For the text-containing cell, return its midpoint in [x, y] coordinate format. 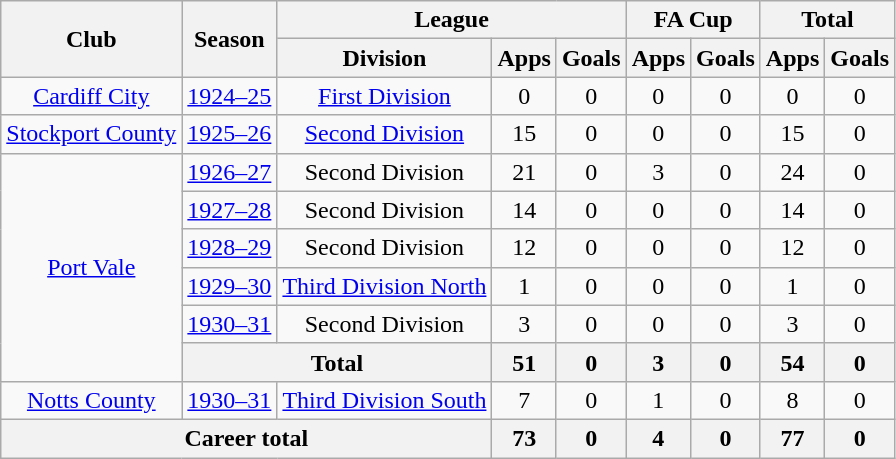
4 [658, 438]
Third Division South [384, 400]
Third Division North [384, 286]
Notts County [92, 400]
1926–27 [230, 172]
Season [230, 39]
8 [792, 400]
1924–25 [230, 96]
73 [524, 438]
League [452, 20]
Division [384, 58]
54 [792, 362]
Cardiff City [92, 96]
1925–26 [230, 134]
FA Cup [693, 20]
1929–30 [230, 286]
First Division [384, 96]
21 [524, 172]
1927–28 [230, 210]
51 [524, 362]
24 [792, 172]
77 [792, 438]
1928–29 [230, 248]
Stockport County [92, 134]
Port Vale [92, 267]
Club [92, 39]
7 [524, 400]
Career total [246, 438]
